Return the (X, Y) coordinate for the center point of the cell that contains the specified text.  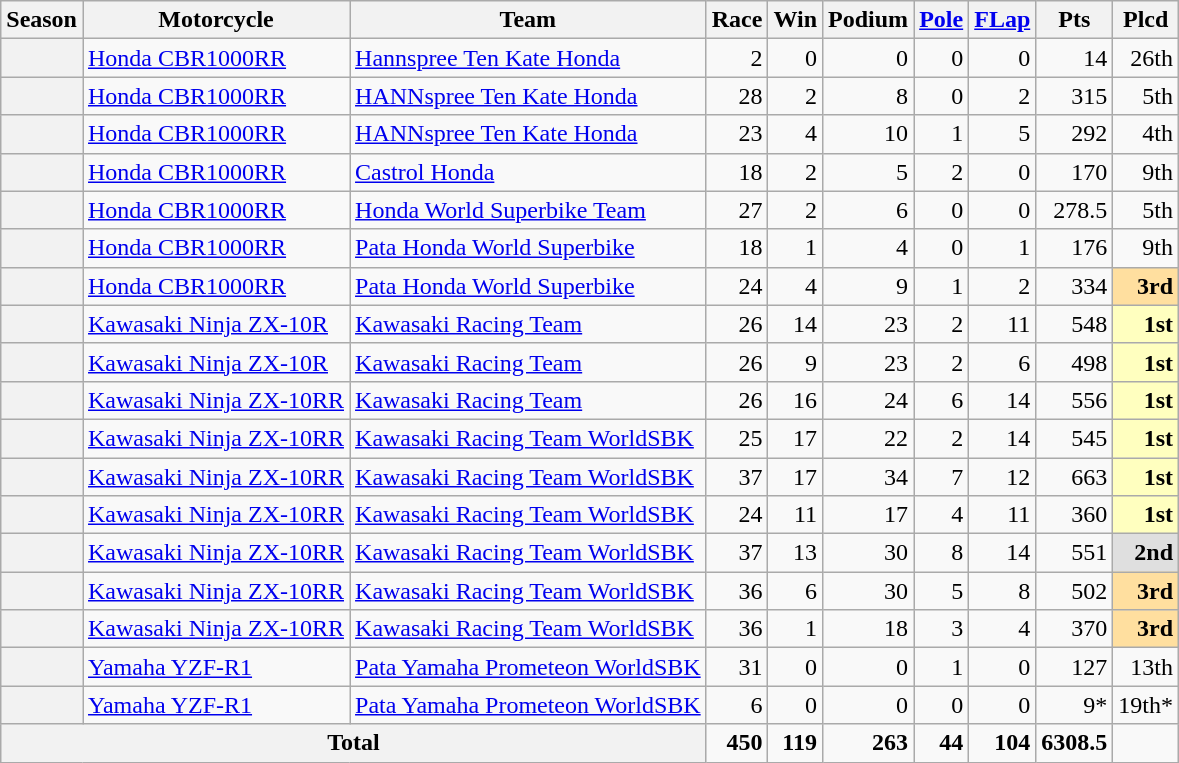
26th (1146, 58)
2nd (1146, 553)
119 (796, 743)
551 (1074, 553)
292 (1074, 134)
545 (1074, 438)
13 (796, 553)
Podium (868, 20)
Team (528, 20)
Win (796, 20)
315 (1074, 96)
44 (942, 743)
556 (1074, 400)
34 (868, 477)
4th (1146, 134)
498 (1074, 362)
Race (737, 20)
19th* (1146, 705)
360 (1074, 515)
127 (1074, 667)
28 (737, 96)
263 (868, 743)
22 (868, 438)
7 (942, 477)
Honda World Superbike Team (528, 210)
Pole (942, 20)
278.5 (1074, 210)
663 (1074, 477)
Hannspree Ten Kate Honda (528, 58)
16 (796, 400)
27 (737, 210)
176 (1074, 248)
25 (737, 438)
104 (1002, 743)
502 (1074, 591)
Pts (1074, 20)
Motorcycle (216, 20)
Castrol Honda (528, 172)
370 (1074, 629)
31 (737, 667)
FLap (1002, 20)
Season (42, 20)
Total (354, 743)
548 (1074, 324)
334 (1074, 286)
9* (1074, 705)
10 (868, 134)
Plcd (1146, 20)
170 (1074, 172)
3 (942, 629)
450 (737, 743)
13th (1146, 667)
6308.5 (1074, 743)
12 (1002, 477)
